Locate the cell with the specified text and output its [X, Y] center coordinate. 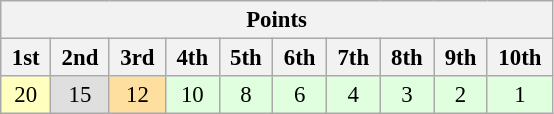
5th [246, 58]
2 [461, 95]
12 [137, 95]
9th [461, 58]
10 [192, 95]
8 [246, 95]
8th [407, 58]
4 [353, 95]
10th [520, 58]
Points [277, 20]
15 [80, 95]
6th [300, 58]
2nd [80, 58]
4th [192, 58]
6 [300, 95]
20 [26, 95]
3rd [137, 58]
3 [407, 95]
1 [520, 95]
7th [353, 58]
1st [26, 58]
